For the text-containing cell, return its midpoint in [X, Y] coordinate format. 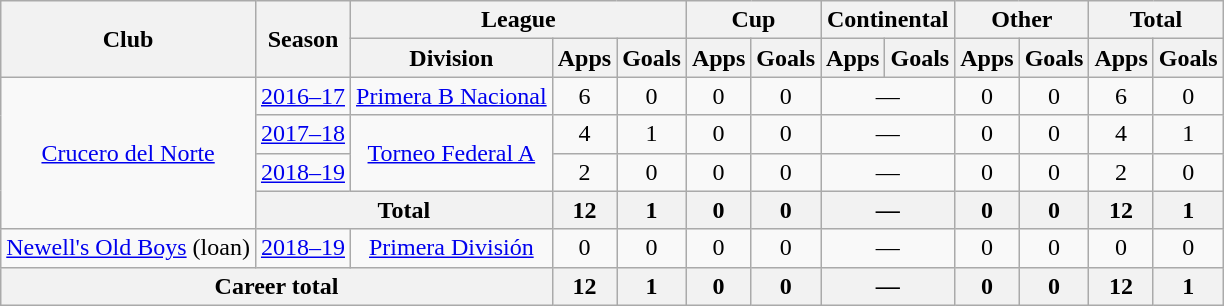
Continental [888, 20]
Career total [276, 286]
Primera División [452, 248]
Division [452, 58]
Club [128, 39]
League [519, 20]
Torneo Federal A [452, 153]
Other [1022, 20]
2016–17 [302, 96]
2017–18 [302, 134]
Season [302, 39]
Cup [753, 20]
Primera B Nacional [452, 96]
Newell's Old Boys (loan) [128, 248]
Crucero del Norte [128, 153]
